Extract the (X, Y) coordinate from the center of the cell holding the provided text.  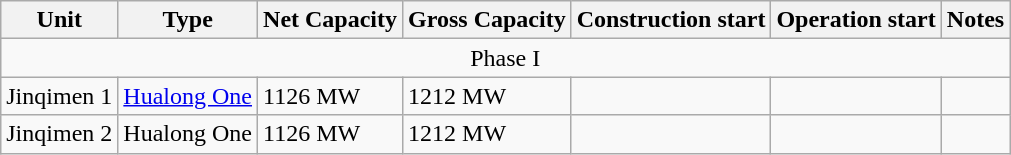
Gross Capacity (488, 20)
Type (188, 20)
Jinqimen 2 (60, 134)
Notes (975, 20)
Jinqimen 1 (60, 96)
Construction start (671, 20)
Net Capacity (330, 20)
Operation start (856, 20)
Phase I (506, 58)
Unit (60, 20)
